From the cell containing the given text, extract its center point as (x, y) coordinate. 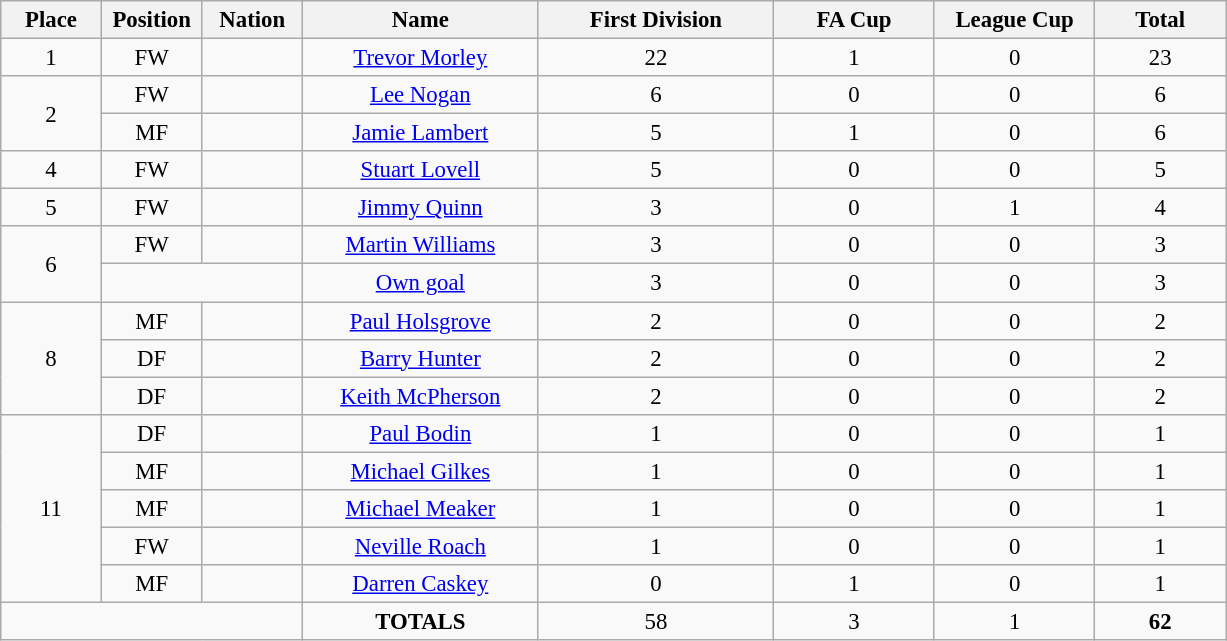
Total (1160, 20)
22 (656, 58)
Name (421, 20)
Trevor Morley (421, 58)
Martin Williams (421, 245)
11 (52, 508)
58 (656, 621)
League Cup (1014, 20)
Darren Caskey (421, 584)
Barry Hunter (421, 358)
Paul Holsgrove (421, 321)
62 (1160, 621)
8 (52, 358)
Position (152, 20)
Jimmy Quinn (421, 208)
First Division (656, 20)
Own goal (421, 283)
Jamie Lambert (421, 133)
Neville Roach (421, 546)
23 (1160, 58)
Michael Gilkes (421, 471)
FA Cup (854, 20)
Keith McPherson (421, 396)
Nation (252, 20)
Stuart Lovell (421, 170)
TOTALS (421, 621)
Paul Bodin (421, 433)
Place (52, 20)
Lee Nogan (421, 95)
Michael Meaker (421, 509)
